Search for the cell housing the specified text and yield its [x, y] center coordinate. 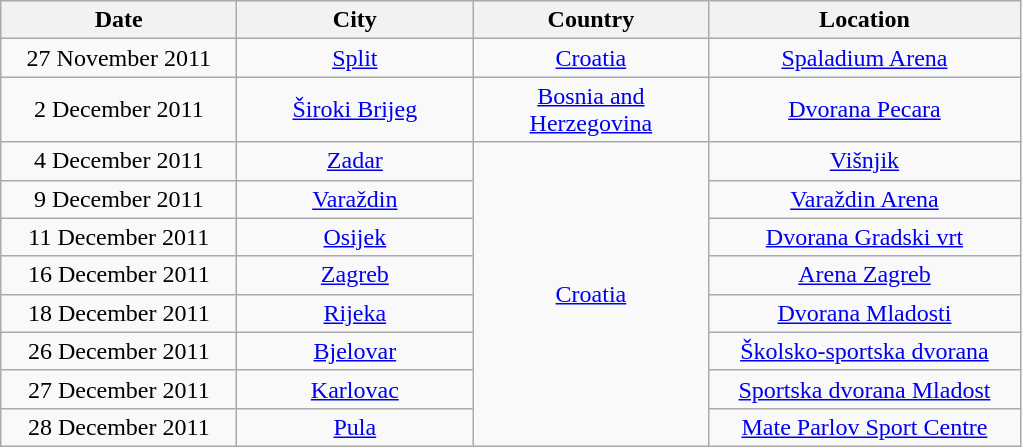
Sportska dvorana Mladost [864, 389]
Location [864, 20]
18 December 2011 [119, 313]
Rijeka [355, 313]
Školsko-sportska dvorana [864, 351]
Višnjik [864, 161]
Mate Parlov Sport Centre [864, 427]
Varaždin [355, 199]
27 November 2011 [119, 58]
Dvorana Pecara [864, 110]
Varaždin Arena [864, 199]
Dvorana Gradski vrt [864, 237]
Osijek [355, 237]
Bosnia and Herzegovina [591, 110]
11 December 2011 [119, 237]
City [355, 20]
28 December 2011 [119, 427]
4 December 2011 [119, 161]
Zadar [355, 161]
Spaladium Arena [864, 58]
16 December 2011 [119, 275]
9 December 2011 [119, 199]
Date [119, 20]
Arena Zagreb [864, 275]
Karlovac [355, 389]
2 December 2011 [119, 110]
Pula [355, 427]
Country [591, 20]
27 December 2011 [119, 389]
Široki Brijeg [355, 110]
Bjelovar [355, 351]
Dvorana Mladosti [864, 313]
Split [355, 58]
Zagreb [355, 275]
26 December 2011 [119, 351]
